Scan for the cell matching the given text and deliver its [x, y] coordinate at center. 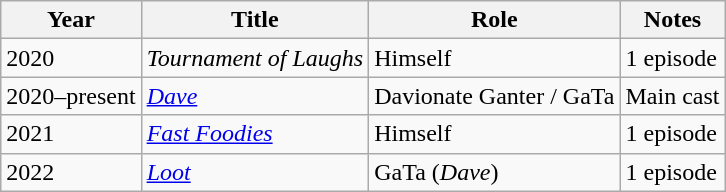
Role [494, 20]
Loot [255, 172]
Fast Foodies [255, 134]
Notes [672, 20]
2020 [71, 58]
Tournament of Laughs [255, 58]
Title [255, 20]
Davionate Ganter / GaTa [494, 96]
2020–present [71, 96]
Year [71, 20]
GaTa (Dave) [494, 172]
Dave [255, 96]
2021 [71, 134]
2022 [71, 172]
Main cast [672, 96]
